Extract the [x, y] coordinate from the center of the cell holding the provided text.  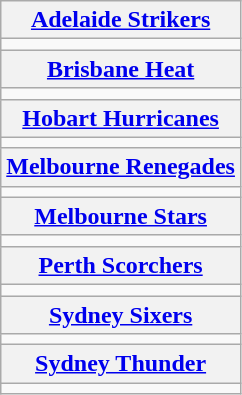
Sydney Thunder [121, 364]
Adelaide Strikers [121, 20]
Perth Scorchers [121, 265]
Melbourne Renegades [121, 167]
Brisbane Heat [121, 69]
Hobart Hurricanes [121, 118]
Melbourne Stars [121, 216]
Sydney Sixers [121, 315]
